Output the (X, Y) coordinate of the center of the cell containing the given text.  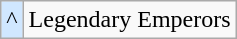
^ (12, 20)
Legendary Emperors (130, 20)
